Extract the (x, y) coordinate from the center of the cell holding the provided text.  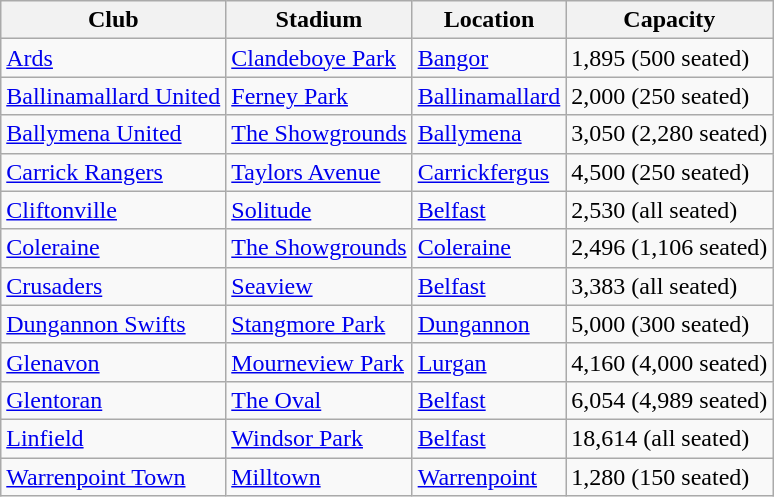
3,383 (all seated) (670, 286)
1,895 (500 seated) (670, 58)
Ards (114, 58)
2,496 (1,106 seated) (670, 248)
Glenavon (114, 362)
4,160 (4,000 seated) (670, 362)
Dungannon Swifts (114, 324)
Ballymena United (114, 134)
Dungannon (489, 324)
Cliftonville (114, 210)
2,530 (all seated) (670, 210)
Club (114, 20)
Carrick Rangers (114, 172)
Bangor (489, 58)
1,280 (150 seated) (670, 477)
Crusaders (114, 286)
Windsor Park (319, 438)
5,000 (300 seated) (670, 324)
Ballinamallard United (114, 96)
6,054 (4,989 seated) (670, 400)
Location (489, 20)
Carrickfergus (489, 172)
The Oval (319, 400)
3,050 (2,280 seated) (670, 134)
Warrenpoint (489, 477)
18,614 (all seated) (670, 438)
Ballinamallard (489, 96)
Milltown (319, 477)
Taylors Avenue (319, 172)
2,000 (250 seated) (670, 96)
Stangmore Park (319, 324)
Mourneview Park (319, 362)
Clandeboye Park (319, 58)
4,500 (250 seated) (670, 172)
Warrenpoint Town (114, 477)
Glentoran (114, 400)
Ballymena (489, 134)
Linfield (114, 438)
Stadium (319, 20)
Seaview (319, 286)
Capacity (670, 20)
Ferney Park (319, 96)
Lurgan (489, 362)
Solitude (319, 210)
